Search for the cell housing the specified text and yield its [X, Y] center coordinate. 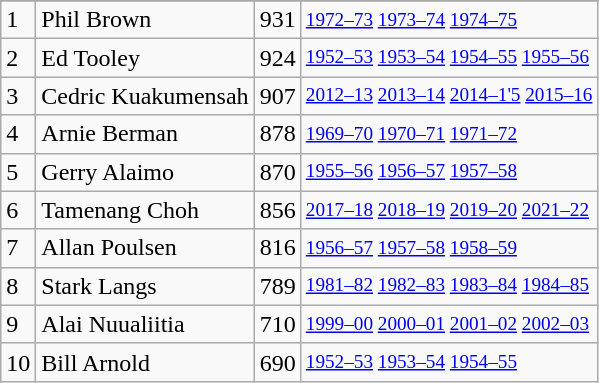
Tamenang Choh [145, 210]
Bill Arnold [145, 362]
924 [278, 58]
Allan Poulsen [145, 248]
Cedric Kuakumensah [145, 96]
2 [18, 58]
789 [278, 286]
8 [18, 286]
Gerry Alaimo [145, 172]
1969–70 1970–71 1971–72 [449, 134]
1955–56 1956–57 1957–58 [449, 172]
1999–00 2000–01 2001–02 2002–03 [449, 324]
710 [278, 324]
870 [278, 172]
1952–53 1953–54 1954–55 [449, 362]
Stark Langs [145, 286]
Alai Nuualiitia [145, 324]
907 [278, 96]
931 [278, 20]
3 [18, 96]
4 [18, 134]
690 [278, 362]
10 [18, 362]
856 [278, 210]
9 [18, 324]
1972–73 1973–74 1974–75 [449, 20]
816 [278, 248]
878 [278, 134]
5 [18, 172]
Ed Tooley [145, 58]
1952–53 1953–54 1954–55 1955–56 [449, 58]
1 [18, 20]
2017–18 2018–19 2019–20 2021–22 [449, 210]
1981–82 1982–83 1983–84 1984–85 [449, 286]
6 [18, 210]
7 [18, 248]
2012–13 2013–14 2014–1'5 2015–16 [449, 96]
Arnie Berman [145, 134]
1956–57 1957–58 1958–59 [449, 248]
Phil Brown [145, 20]
